Search for the cell housing the specified text and yield its (X, Y) center coordinate. 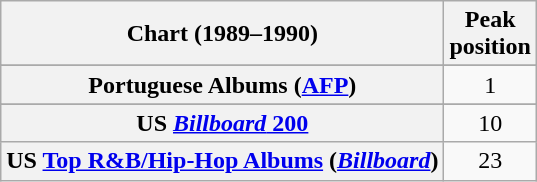
US Top R&B/Hip-Hop Albums (Billboard) (222, 161)
Peakposition (490, 34)
Chart (1989–1990) (222, 34)
1 (490, 85)
10 (490, 123)
Portuguese Albums (AFP) (222, 85)
US Billboard 200 (222, 123)
23 (490, 161)
